From the cell containing the given text, extract its center point as (x, y) coordinate. 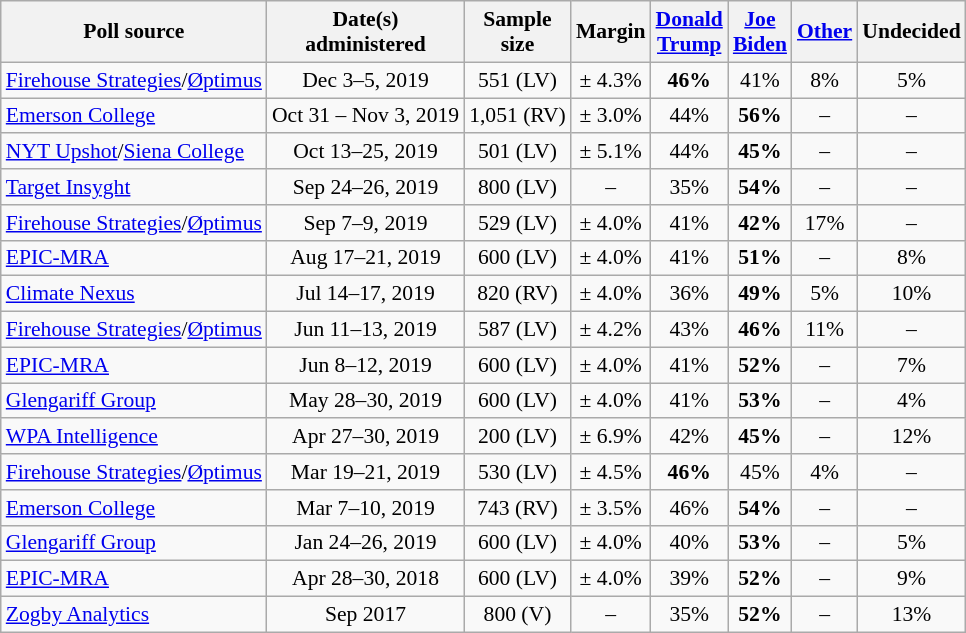
Jun 11–13, 2019 (366, 330)
± 5.1% (611, 152)
501 (LV) (518, 152)
Oct 31 – Nov 3, 2019 (366, 116)
± 4.2% (611, 330)
± 4.3% (611, 80)
± 3.0% (611, 116)
NYT Upshot/Siena College (134, 152)
Jun 8–12, 2019 (366, 365)
± 4.5% (611, 472)
Mar 7–10, 2019 (366, 508)
1,051 (RV) (518, 116)
11% (824, 330)
12% (911, 437)
529 (LV) (518, 223)
JoeBiden (760, 32)
Other (824, 32)
551 (LV) (518, 80)
Samplesize (518, 32)
Dec 3–5, 2019 (366, 80)
10% (911, 294)
Jan 24–26, 2019 (366, 543)
Apr 27–30, 2019 (366, 437)
Zogby Analytics (134, 615)
17% (824, 223)
39% (690, 579)
Mar 19–21, 2019 (366, 472)
Aug 17–21, 2019 (366, 258)
820 (RV) (518, 294)
DonaldTrump (690, 32)
200 (LV) (518, 437)
Date(s)administered (366, 32)
49% (760, 294)
± 3.5% (611, 508)
800 (V) (518, 615)
13% (911, 615)
800 (LV) (518, 187)
743 (RV) (518, 508)
43% (690, 330)
530 (LV) (518, 472)
56% (760, 116)
± 6.9% (611, 437)
Margin (611, 32)
Sep 2017 (366, 615)
9% (911, 579)
Apr 28–30, 2018 (366, 579)
51% (760, 258)
Sep 7–9, 2019 (366, 223)
WPA Intelligence (134, 437)
May 28–30, 2019 (366, 401)
Target Insyght (134, 187)
Oct 13–25, 2019 (366, 152)
587 (LV) (518, 330)
Undecided (911, 32)
7% (911, 365)
40% (690, 543)
36% (690, 294)
Sep 24–26, 2019 (366, 187)
Poll source (134, 32)
Climate Nexus (134, 294)
Jul 14–17, 2019 (366, 294)
